Pinpoint the cell where the given text exists, returning its [x, y] midpoint coordinate. 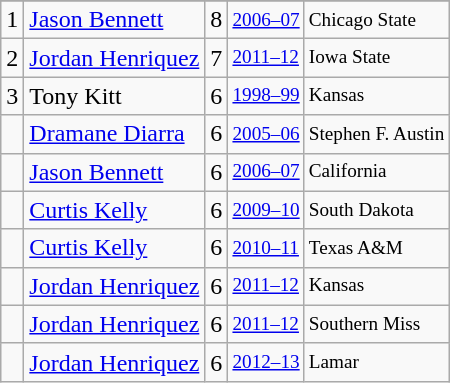
Lamar [376, 362]
3 [12, 96]
Southern Miss [376, 324]
1 [12, 20]
2010–11 [266, 248]
Stephen F. Austin [376, 134]
2005–06 [266, 134]
2012–13 [266, 362]
1998–99 [266, 96]
Dramane Diarra [114, 134]
California [376, 172]
Iowa State [376, 58]
2 [12, 58]
7 [216, 58]
South Dakota [376, 210]
Chicago State [376, 20]
Tony Kitt [114, 96]
2009–10 [266, 210]
8 [216, 20]
Texas A&M [376, 248]
